For the text-containing cell, return its midpoint in [X, Y] coordinate format. 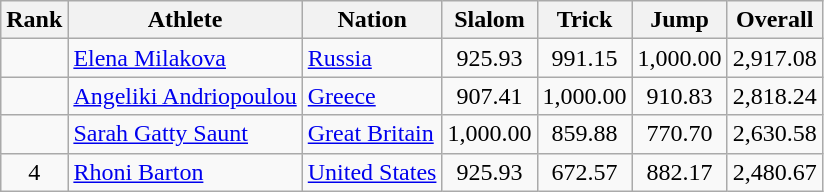
2,480.67 [774, 172]
2,630.58 [774, 134]
910.83 [680, 96]
Overall [774, 20]
Elena Milakova [185, 58]
4 [34, 172]
882.17 [680, 172]
United States [372, 172]
Rank [34, 20]
Great Britain [372, 134]
Nation [372, 20]
Greece [372, 96]
Trick [584, 20]
Rhoni Barton [185, 172]
Russia [372, 58]
2,917.08 [774, 58]
672.57 [584, 172]
Athlete [185, 20]
991.15 [584, 58]
2,818.24 [774, 96]
859.88 [584, 134]
Jump [680, 20]
Slalom [490, 20]
Sarah Gatty Saunt [185, 134]
770.70 [680, 134]
Angeliki Andriopoulou [185, 96]
907.41 [490, 96]
